Find where the given text appears and provide that cell's center as [X, Y] coordinate. 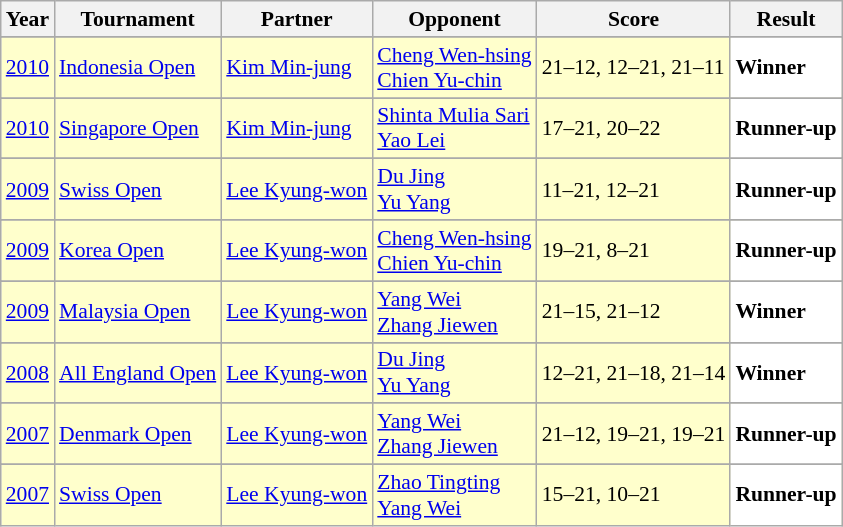
21–12, 19–21, 19–21 [634, 434]
Year [28, 19]
Indonesia Open [138, 68]
Opponent [454, 19]
15–21, 10–21 [634, 496]
21–12, 12–21, 21–11 [634, 68]
All England Open [138, 372]
2008 [28, 372]
21–15, 21–12 [634, 312]
12–21, 21–18, 21–14 [634, 372]
Malaysia Open [138, 312]
Score [634, 19]
Shinta Mulia Sari Yao Lei [454, 128]
Denmark Open [138, 434]
Partner [296, 19]
Singapore Open [138, 128]
19–21, 8–21 [634, 250]
11–21, 12–21 [634, 190]
Tournament [138, 19]
17–21, 20–22 [634, 128]
Zhao Tingting Yang Wei [454, 496]
Result [786, 19]
Korea Open [138, 250]
